Output the [X, Y] coordinate of the center of the cell containing the given text.  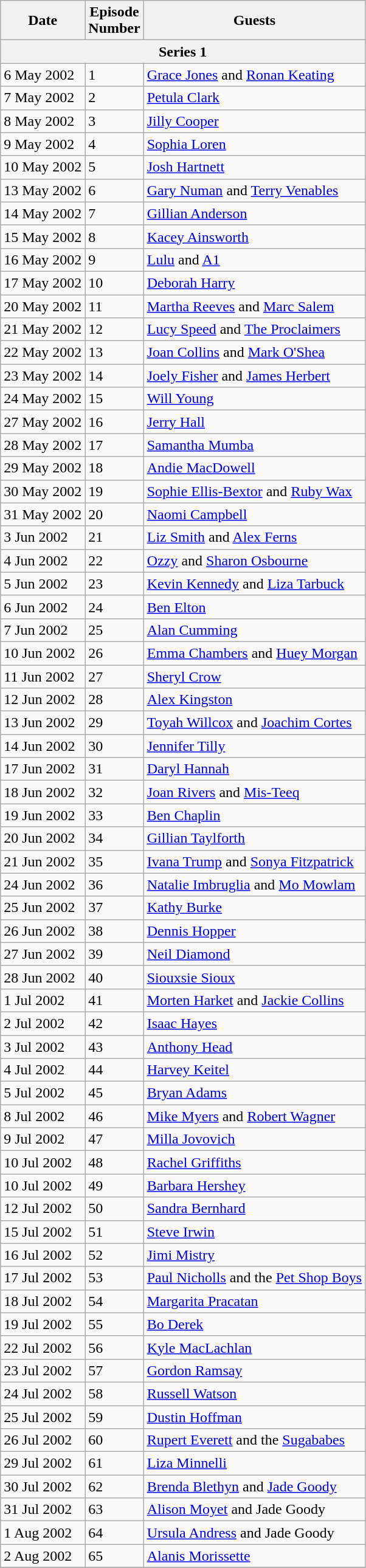
54 [114, 1301]
Jerry Hall [254, 422]
7 [114, 213]
4 Jul 2002 [43, 1070]
15 Jul 2002 [43, 1232]
50 [114, 1209]
3 Jun 2002 [43, 537]
18 Jun 2002 [43, 792]
47 [114, 1139]
29 Jul 2002 [43, 1463]
7 Jun 2002 [43, 630]
13 [114, 353]
14 May 2002 [43, 213]
Russell Watson [254, 1394]
48 [114, 1162]
9 [114, 260]
Steve Irwin [254, 1232]
Alison Moyet and Jade Goody [254, 1510]
56 [114, 1347]
64 [114, 1533]
Ben Chaplin [254, 815]
2 Jul 2002 [43, 1023]
EpisodeNumber [114, 21]
2 [114, 98]
26 [114, 653]
4 [114, 144]
45 [114, 1093]
35 [114, 862]
Neil Diamond [254, 954]
7 May 2002 [43, 98]
44 [114, 1070]
22 May 2002 [43, 353]
24 [114, 607]
33 [114, 815]
31 [114, 769]
Gillian Taylforth [254, 838]
59 [114, 1417]
28 May 2002 [43, 445]
Joely Fisher and James Herbert [254, 376]
21 [114, 537]
Harvey Keitel [254, 1070]
Emma Chambers and Huey Morgan [254, 653]
24 May 2002 [43, 399]
65 [114, 1556]
38 [114, 931]
19 Jul 2002 [43, 1324]
Kacey Ainsworth [254, 237]
27 May 2002 [43, 422]
34 [114, 838]
16 May 2002 [43, 260]
Natalie Imbruglia and Mo Mowlam [254, 885]
Isaac Hayes [254, 1023]
Kyle MacLachlan [254, 1347]
Kevin Kennedy and Liza Tarbuck [254, 584]
Bo Derek [254, 1324]
Mike Myers and Robert Wagner [254, 1116]
6 [114, 190]
57 [114, 1370]
14 [114, 376]
Paul Nicholls and the Pet Shop Boys [254, 1278]
11 [114, 306]
10 [114, 283]
20 Jun 2002 [43, 838]
Martha Reeves and Marc Salem [254, 306]
Barbara Hershey [254, 1186]
Milla Jovovich [254, 1139]
Alan Cumming [254, 630]
30 May 2002 [43, 491]
24 Jun 2002 [43, 885]
Sophia Loren [254, 144]
39 [114, 954]
6 May 2002 [43, 75]
Rachel Griffiths [254, 1162]
12 Jul 2002 [43, 1209]
1 Aug 2002 [43, 1533]
8 [114, 237]
17 [114, 445]
12 [114, 330]
3 [114, 121]
52 [114, 1255]
15 [114, 399]
Anthony Head [254, 1046]
30 [114, 746]
Date [43, 21]
55 [114, 1324]
46 [114, 1116]
Dustin Hoffman [254, 1417]
Brenda Blethyn and Jade Goody [254, 1487]
Grace Jones and Ronan Keating [254, 75]
28 Jun 2002 [43, 977]
Sandra Bernhard [254, 1209]
Margarita Pracatan [254, 1301]
49 [114, 1186]
Gary Numan and Terry Venables [254, 190]
37 [114, 908]
Kathy Burke [254, 908]
22 Jul 2002 [43, 1347]
19 [114, 491]
27 Jun 2002 [43, 954]
Will Young [254, 399]
Joan Collins and Mark O'Shea [254, 353]
23 May 2002 [43, 376]
Ozzy and Sharon Osbourne [254, 561]
17 Jun 2002 [43, 769]
Josh Hartnett [254, 167]
Sophie Ellis-Bextor and Ruby Wax [254, 491]
9 May 2002 [43, 144]
Ursula Andress and Jade Goody [254, 1533]
1 Jul 2002 [43, 1000]
Joan Rivers and Mis-Teeq [254, 792]
Andie MacDowell [254, 468]
27 [114, 677]
29 May 2002 [43, 468]
Guests [254, 21]
17 Jul 2002 [43, 1278]
42 [114, 1023]
40 [114, 977]
31 May 2002 [43, 514]
32 [114, 792]
Samantha Mumba [254, 445]
8 May 2002 [43, 121]
24 Jul 2002 [43, 1394]
Naomi Campbell [254, 514]
Jilly Cooper [254, 121]
26 Jul 2002 [43, 1440]
Bryan Adams [254, 1093]
Lucy Speed and The Proclaimers [254, 330]
9 Jul 2002 [43, 1139]
20 May 2002 [43, 306]
Ivana Trump and Sonya Fitzpatrick [254, 862]
23 [114, 584]
Toyah Willcox and Joachim Cortes [254, 723]
21 Jun 2002 [43, 862]
Dennis Hopper [254, 931]
Lulu and A1 [254, 260]
5 Jun 2002 [43, 584]
60 [114, 1440]
Ben Elton [254, 607]
2 Aug 2002 [43, 1556]
Alanis Morissette [254, 1556]
5 [114, 167]
Petula Clark [254, 98]
Morten Harket and Jackie Collins [254, 1000]
10 May 2002 [43, 167]
Alex Kingston [254, 700]
18 [114, 468]
14 Jun 2002 [43, 746]
3 Jul 2002 [43, 1046]
26 Jun 2002 [43, 931]
30 Jul 2002 [43, 1487]
17 May 2002 [43, 283]
43 [114, 1046]
Gillian Anderson [254, 213]
22 [114, 561]
11 Jun 2002 [43, 677]
10 Jun 2002 [43, 653]
Jimi Mistry [254, 1255]
16 [114, 422]
Daryl Hannah [254, 769]
21 May 2002 [43, 330]
19 Jun 2002 [43, 815]
Gordon Ramsay [254, 1370]
28 [114, 700]
Siouxsie Sioux [254, 977]
25 [114, 630]
41 [114, 1000]
58 [114, 1394]
25 Jul 2002 [43, 1417]
6 Jun 2002 [43, 607]
20 [114, 514]
Sheryl Crow [254, 677]
29 [114, 723]
18 Jul 2002 [43, 1301]
1 [114, 75]
Liz Smith and Alex Ferns [254, 537]
51 [114, 1232]
16 Jul 2002 [43, 1255]
Series 1 [183, 52]
36 [114, 885]
Jennifer Tilly [254, 746]
53 [114, 1278]
15 May 2002 [43, 237]
4 Jun 2002 [43, 561]
63 [114, 1510]
61 [114, 1463]
12 Jun 2002 [43, 700]
13 May 2002 [43, 190]
8 Jul 2002 [43, 1116]
25 Jun 2002 [43, 908]
Liza Minnelli [254, 1463]
5 Jul 2002 [43, 1093]
Rupert Everett and the Sugababes [254, 1440]
62 [114, 1487]
13 Jun 2002 [43, 723]
23 Jul 2002 [43, 1370]
Deborah Harry [254, 283]
31 Jul 2002 [43, 1510]
